Provide the (x, y) coordinate of the cell's center where the given text is located.  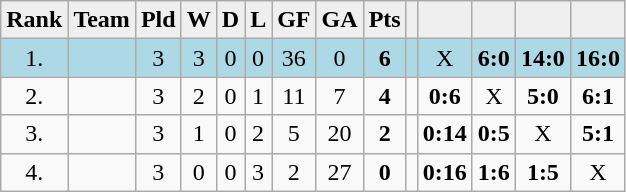
GF (294, 20)
6:0 (494, 58)
7 (340, 96)
14:0 (542, 58)
W (198, 20)
2. (34, 96)
6:1 (598, 96)
16:0 (598, 58)
20 (340, 134)
3. (34, 134)
4 (384, 96)
0:6 (444, 96)
Pts (384, 20)
1:6 (494, 172)
5:0 (542, 96)
GA (340, 20)
0:14 (444, 134)
Team (102, 20)
5 (294, 134)
Rank (34, 20)
27 (340, 172)
4. (34, 172)
0:5 (494, 134)
1. (34, 58)
Pld (158, 20)
1:5 (542, 172)
36 (294, 58)
D (230, 20)
0:16 (444, 172)
11 (294, 96)
L (258, 20)
6 (384, 58)
5:1 (598, 134)
